Return the [X, Y] coordinate for the center point of the cell that contains the specified text.  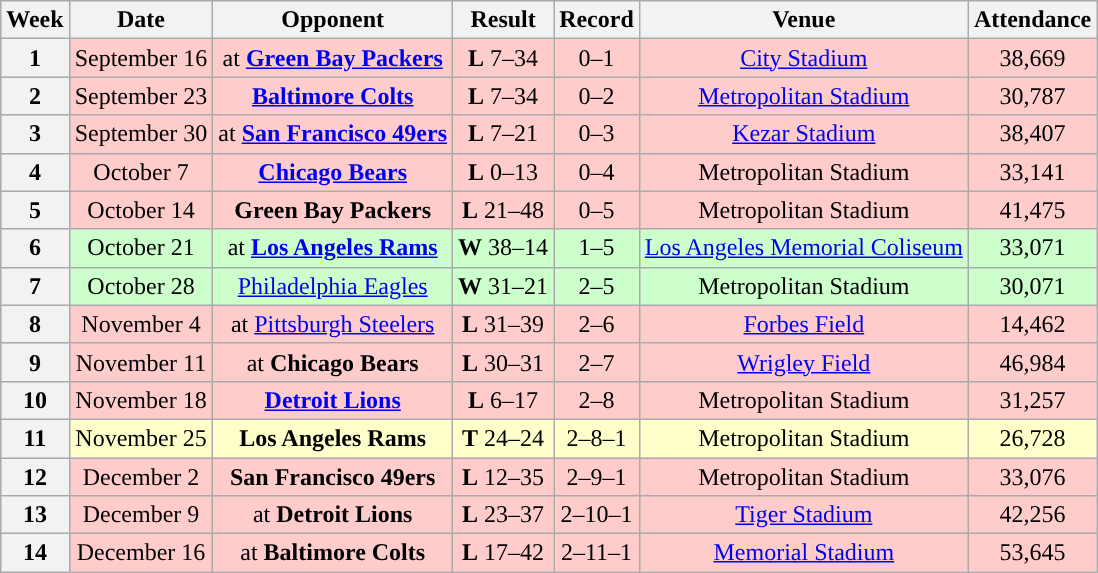
at San Francisco 49ers [333, 134]
42,256 [1032, 515]
Memorial Stadium [804, 553]
Record [597, 20]
6 [35, 248]
7 [35, 286]
Los Angeles Memorial Coliseum [804, 248]
W 38–14 [504, 248]
5 [35, 210]
53,645 [1032, 553]
Forbes Field [804, 324]
L 6–17 [504, 400]
Wrigley Field [804, 362]
November 11 [141, 362]
Los Angeles Rams [333, 438]
26,728 [1032, 438]
October 7 [141, 172]
14,462 [1032, 324]
L 23–37 [504, 515]
2–10–1 [597, 515]
L 21–48 [504, 210]
11 [35, 438]
Philadelphia Eagles [333, 286]
Chicago Bears [333, 172]
4 [35, 172]
Attendance [1032, 20]
0–2 [597, 96]
2 [35, 96]
12 [35, 477]
2–9–1 [597, 477]
W 31–21 [504, 286]
T 24–24 [504, 438]
10 [35, 400]
Tiger Stadium [804, 515]
1–5 [597, 248]
30,071 [1032, 286]
13 [35, 515]
Week [35, 20]
December 9 [141, 515]
0–3 [597, 134]
Kezar Stadium [804, 134]
2–7 [597, 362]
33,071 [1032, 248]
Green Bay Packers [333, 210]
at Los Angeles Rams [333, 248]
at Pittsburgh Steelers [333, 324]
2–8 [597, 400]
December 16 [141, 553]
8 [35, 324]
38,669 [1032, 58]
Opponent [333, 20]
31,257 [1032, 400]
at Baltimore Colts [333, 553]
2–8–1 [597, 438]
December 2 [141, 477]
0–5 [597, 210]
L 17–42 [504, 553]
November 25 [141, 438]
Date [141, 20]
at Chicago Bears [333, 362]
Result [504, 20]
0–4 [597, 172]
0–1 [597, 58]
38,407 [1032, 134]
at Green Bay Packers [333, 58]
2–5 [597, 286]
46,984 [1032, 362]
City Stadium [804, 58]
Detroit Lions [333, 400]
L 0–13 [504, 172]
September 16 [141, 58]
September 30 [141, 134]
2–6 [597, 324]
14 [35, 553]
November 4 [141, 324]
October 21 [141, 248]
30,787 [1032, 96]
October 14 [141, 210]
3 [35, 134]
Venue [804, 20]
L 31–39 [504, 324]
November 18 [141, 400]
September 23 [141, 96]
33,141 [1032, 172]
L 12–35 [504, 477]
October 28 [141, 286]
L 7–21 [504, 134]
San Francisco 49ers [333, 477]
L 30–31 [504, 362]
1 [35, 58]
Baltimore Colts [333, 96]
33,076 [1032, 477]
at Detroit Lions [333, 515]
41,475 [1032, 210]
9 [35, 362]
2–11–1 [597, 553]
